Pinpoint the cell where the given text exists, returning its (x, y) midpoint coordinate. 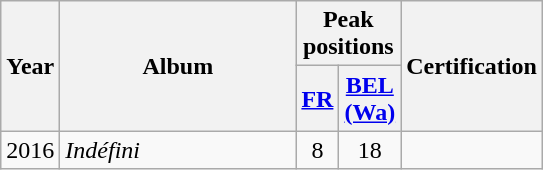
Peak positions (348, 34)
18 (370, 150)
BEL(Wa) (370, 98)
2016 (30, 150)
FR (318, 98)
8 (318, 150)
Indéfini (178, 150)
Year (30, 66)
Album (178, 66)
Certification (472, 66)
